Return [x, y] of the center of cell containing provided text 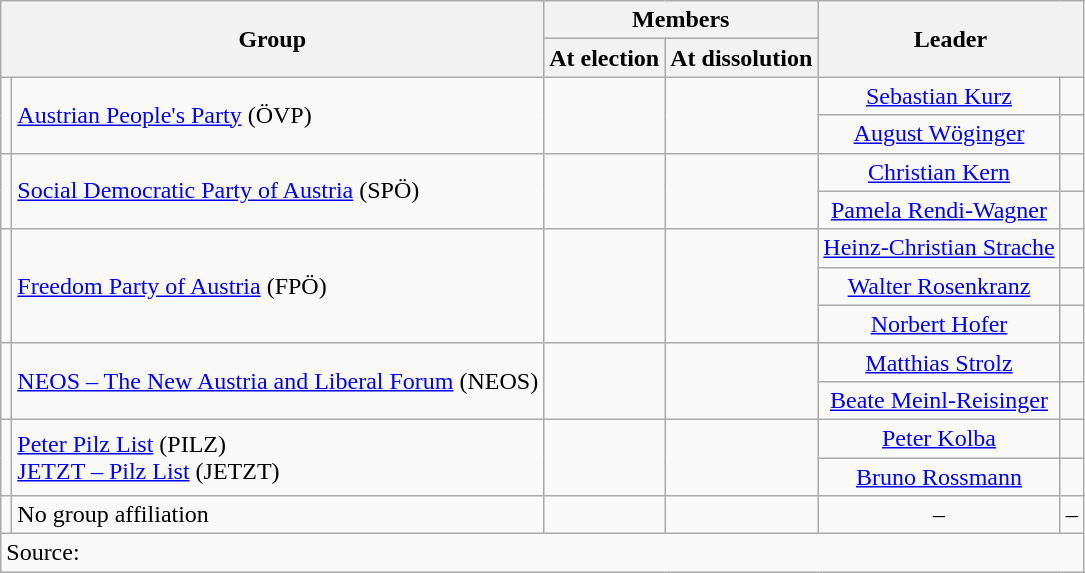
Peter Pilz List (PILZ) JETZT – Pilz List (JETZT) [278, 457]
Sebastian Kurz [939, 96]
At election [604, 58]
Austrian People's Party (ÖVP) [278, 115]
No group affiliation [278, 515]
Norbert Hofer [939, 324]
Bruno Rossmann [939, 477]
Walter Rosenkranz [939, 286]
Freedom Party of Austria (FPÖ) [278, 286]
Source: [542, 553]
Members [681, 20]
NEOS – The New Austria and Liberal Forum (NEOS) [278, 381]
Heinz-Christian Strache [939, 248]
Pamela Rendi-Wagner [939, 210]
At dissolution [742, 58]
Leader [950, 39]
August Wöginger [939, 134]
Christian Kern [939, 172]
Peter Kolba [939, 438]
Social Democratic Party of Austria (SPÖ) [278, 191]
Beate Meinl-Reisinger [939, 400]
Group [272, 39]
Matthias Strolz [939, 362]
